Determine the (X, Y) coordinate at the center of the cell enclosing the given text.  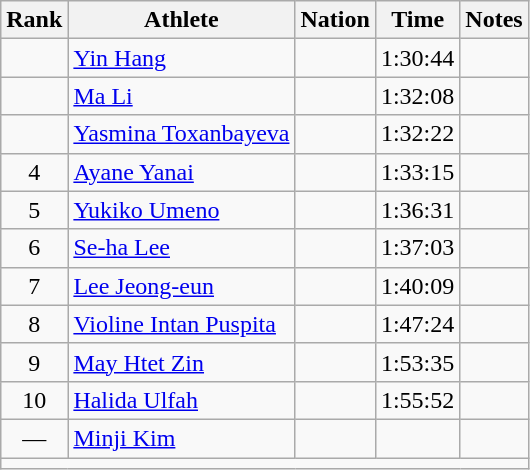
1:37:03 (417, 248)
6 (34, 248)
1:30:44 (417, 58)
Yukiko Umeno (182, 210)
Halida Ulfah (182, 400)
1:40:09 (417, 286)
1:53:35 (417, 362)
Ma Li (182, 96)
9 (34, 362)
May Htet Zin (182, 362)
4 (34, 172)
Nation (335, 20)
— (34, 438)
1:36:31 (417, 210)
Time (417, 20)
8 (34, 324)
7 (34, 286)
Minji Kim (182, 438)
Yasmina Toxanbayeva (182, 134)
1:32:22 (417, 134)
Violine Intan Puspita (182, 324)
1:47:24 (417, 324)
Notes (494, 20)
Yin Hang (182, 58)
Ayane Yanai (182, 172)
10 (34, 400)
Lee Jeong-eun (182, 286)
1:55:52 (417, 400)
5 (34, 210)
1:32:08 (417, 96)
Se-ha Lee (182, 248)
Athlete (182, 20)
Rank (34, 20)
1:33:15 (417, 172)
